Detect which cell encompasses the target text, then output its (X, Y) center coordinate. 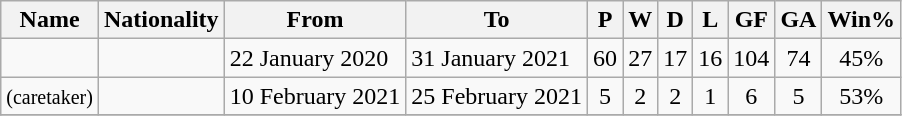
P (606, 20)
W (640, 20)
6 (752, 96)
Name (50, 20)
45% (862, 58)
16 (710, 58)
To (497, 20)
D (676, 20)
1 (710, 96)
74 (798, 58)
31 January 2021 (497, 58)
27 (640, 58)
22 January 2020 (315, 58)
L (710, 20)
53% (862, 96)
60 (606, 58)
(caretaker) (50, 96)
104 (752, 58)
25 February 2021 (497, 96)
From (315, 20)
17 (676, 58)
10 February 2021 (315, 96)
GA (798, 20)
Win% (862, 20)
GF (752, 20)
Nationality (161, 20)
